Locate the cell with the specified text and output its [x, y] center coordinate. 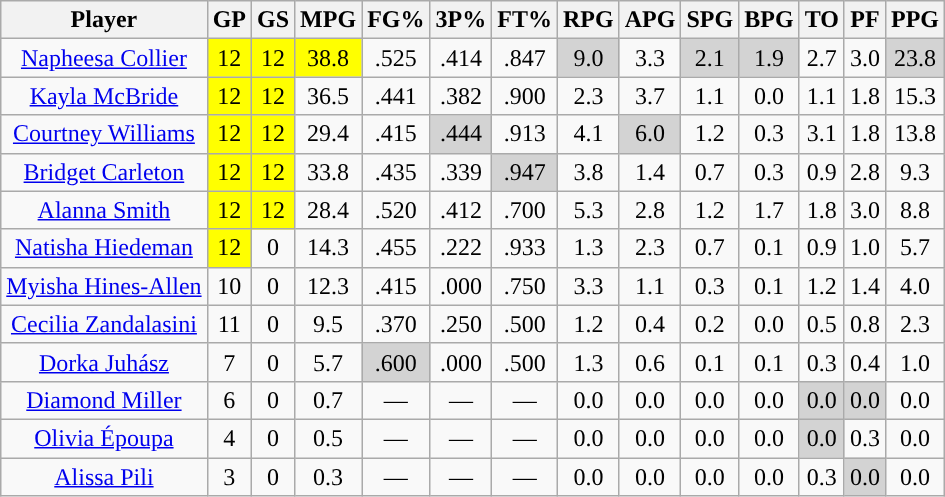
Olivia Époupa [104, 438]
14.3 [328, 248]
5.3 [589, 210]
23.8 [914, 58]
10 [229, 286]
Dorka Juhász [104, 362]
.382 [461, 96]
0.6 [650, 362]
12.3 [328, 286]
.900 [525, 96]
RPG [589, 20]
.370 [396, 324]
.455 [396, 248]
Napheesa Collier [104, 58]
TO [822, 20]
13.8 [914, 134]
.525 [396, 58]
PF [864, 20]
11 [229, 324]
.700 [525, 210]
GS [274, 20]
36.5 [328, 96]
Cecilia Zandalasini [104, 324]
MPG [328, 20]
0.2 [710, 324]
.520 [396, 210]
3.7 [650, 96]
3.8 [589, 172]
2.1 [710, 58]
Kayla McBride [104, 96]
4.1 [589, 134]
3.1 [822, 134]
FT% [525, 20]
9.3 [914, 172]
.250 [461, 324]
0.8 [864, 324]
Alanna Smith [104, 210]
.222 [461, 248]
Courtney Williams [104, 134]
6 [229, 400]
7 [229, 362]
Diamond Miller [104, 400]
.750 [525, 286]
.414 [461, 58]
.600 [396, 362]
6.0 [650, 134]
.412 [461, 210]
.435 [396, 172]
28.4 [328, 210]
3P% [461, 20]
9.5 [328, 324]
38.8 [328, 58]
1.9 [769, 58]
4 [229, 438]
Natisha Hiedeman [104, 248]
SPG [710, 20]
.441 [396, 96]
Alissa Pili [104, 477]
BPG [769, 20]
1.7 [769, 210]
GP [229, 20]
APG [650, 20]
29.4 [328, 134]
4.0 [914, 286]
.339 [461, 172]
.444 [461, 134]
.933 [525, 248]
PPG [914, 20]
2.7 [822, 58]
9.0 [589, 58]
33.8 [328, 172]
3 [229, 477]
Bridget Carleton [104, 172]
Player [104, 20]
FG% [396, 20]
.947 [525, 172]
.847 [525, 58]
8.8 [914, 210]
.913 [525, 134]
Myisha Hines-Allen [104, 286]
15.3 [914, 96]
